Detect which cell encompasses the target text, then output its [x, y] center coordinate. 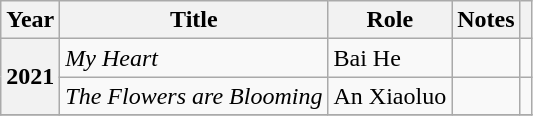
My Heart [194, 58]
Bai He [390, 58]
An Xiaoluo [390, 96]
Year [30, 20]
Title [194, 20]
The Flowers are Blooming [194, 96]
2021 [30, 77]
Role [390, 20]
Notes [486, 20]
